From the cell containing the given text, extract its center point as [X, Y] coordinate. 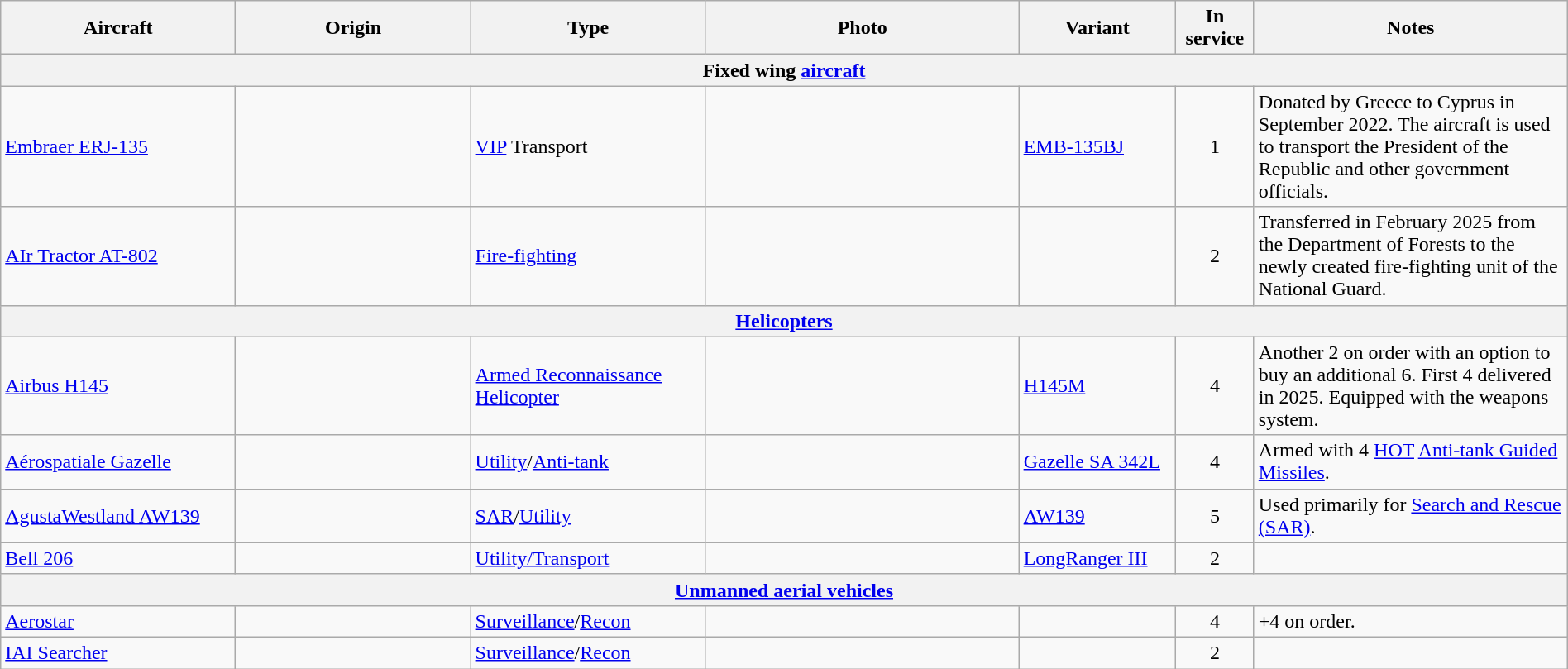
Helicopters [784, 321]
Bell 206 [118, 558]
5 [1216, 516]
Type [588, 28]
Notes [1411, 28]
Aerostar [118, 621]
LongRanger III [1097, 558]
Airbus H145 [118, 385]
Used primarily for Search and Rescue (SAR). [1411, 516]
Fire-fighting [588, 256]
IAI Searcher [118, 652]
Armed Reconnaissance Helicopter [588, 385]
Another 2 on order with an option to buy an additional 6. First 4 delivered in 2025. Equipped with the weapons system. [1411, 385]
Unmanned aerial vehicles [784, 590]
Aircraft [118, 28]
VIP Transport [588, 146]
AW139 [1097, 516]
1 [1216, 146]
SAR/Utility [588, 516]
+4 on order. [1411, 621]
Transferred in February 2025 from the Department of Forests to the newly created fire-fighting unit of the National Guard. [1411, 256]
EMB-135BJ [1097, 146]
Utility/Transport [588, 558]
Origin [353, 28]
Donated by Greece to Cyprus in September 2022. The aircraft is used to transport the President of the Republic and other government officials. [1411, 146]
AIr Tractor AT-802 [118, 256]
Photo [862, 28]
Armed with 4 HOT Anti-tank Guided Missiles. [1411, 461]
Utility/Anti-tank [588, 461]
H145M [1097, 385]
Variant [1097, 28]
Gazelle SA 342L [1097, 461]
AgustaWestland AW139 [118, 516]
Embraer ERJ-135 [118, 146]
Aérospatiale Gazelle [118, 461]
Fixed wing aircraft [784, 70]
In service [1216, 28]
